Return (X, Y) of the center of cell containing provided text 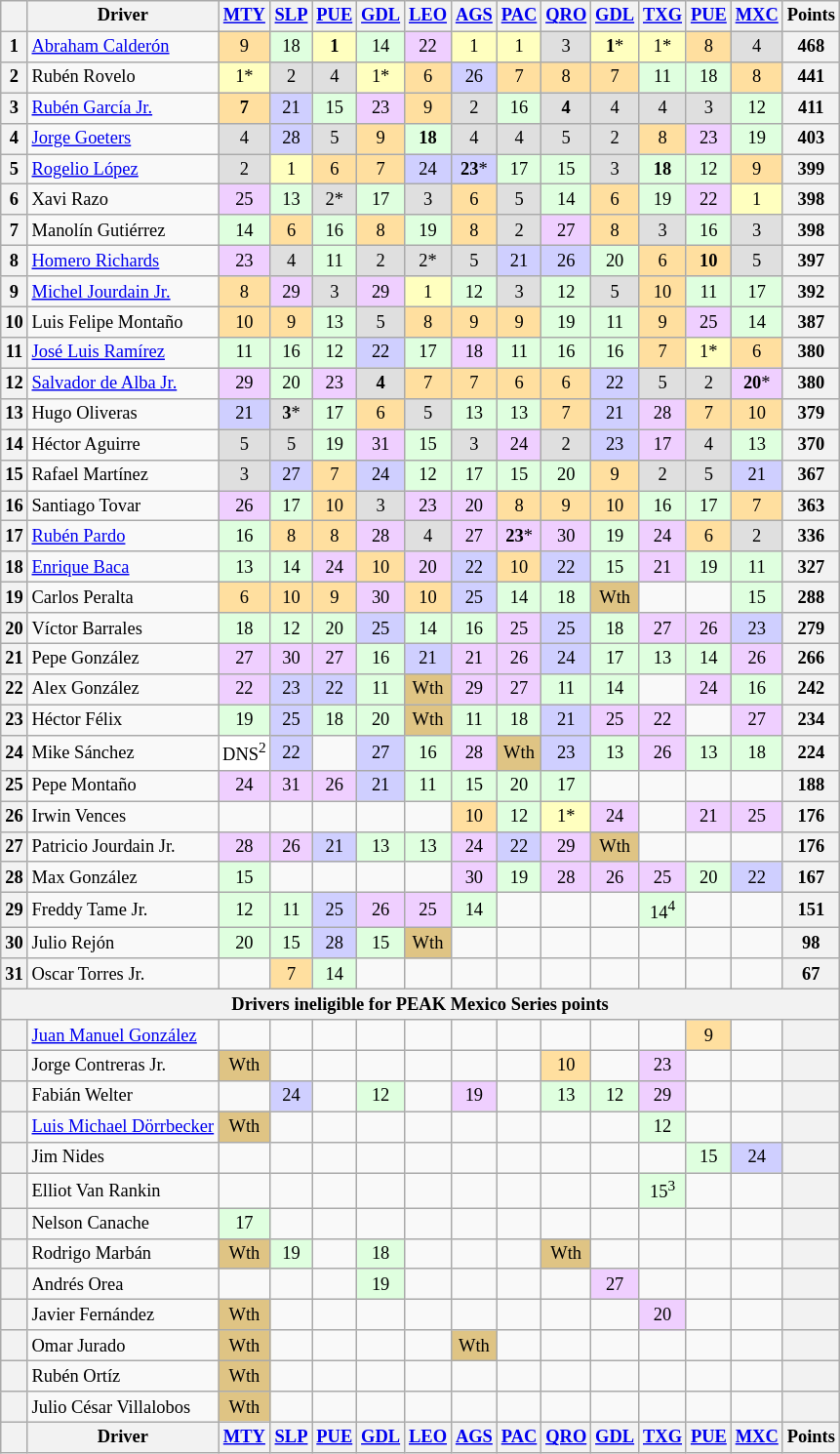
Jim Nides (123, 1157)
Omar Jurado (123, 1345)
Salvador de Alba Jr. (123, 383)
98 (811, 943)
Rubén Rovelo (123, 78)
Andrés Orea (123, 1284)
Héctor Aguirre (123, 445)
392 (811, 291)
Jorge Goeters (123, 139)
Pepe Montaño (123, 787)
336 (811, 537)
Hugo Oliveras (123, 414)
224 (811, 753)
411 (811, 107)
Homero Richards (123, 262)
188 (811, 787)
242 (811, 689)
Rubén García Jr. (123, 107)
Alex González (123, 689)
Julio César Villalobos (123, 1407)
Héctor Félix (123, 720)
234 (811, 720)
Elliot Van Rankin (123, 1191)
Jorge Contreras Jr. (123, 1066)
Javier Fernández (123, 1315)
399 (811, 170)
Fabián Welter (123, 1097)
Oscar Torres Jr. (123, 974)
Xavi Razo (123, 199)
379 (811, 414)
Patricio Jourdain Jr. (123, 847)
Juan Manuel González (123, 1034)
Drivers ineligible for PEAK Mexico Series points (420, 1005)
Nelson Canache (123, 1224)
Rogelio López (123, 170)
Víctor Barrales (123, 628)
Max González (123, 878)
Rubén Ortíz (123, 1376)
367 (811, 474)
370 (811, 445)
Pepe González (123, 660)
Rubén Pardo (123, 537)
Luis Felipe Montaño (123, 322)
279 (811, 628)
3* (291, 414)
67 (811, 974)
153 (663, 1191)
Luis Michael Dörrbecker (123, 1126)
151 (811, 910)
Enrique Baca (123, 568)
Mike Sánchez (123, 753)
144 (663, 910)
387 (811, 322)
363 (811, 505)
DNS2 (245, 753)
468 (811, 47)
288 (811, 597)
José Luis Ramírez (123, 353)
327 (811, 568)
Freddy Tame Jr. (123, 910)
Manolín Gutiérrez (123, 230)
Abraham Calderón (123, 47)
Irwin Vences (123, 816)
403 (811, 139)
Rodrigo Marbán (123, 1253)
Santiago Tovar (123, 505)
397 (811, 262)
167 (811, 878)
Carlos Peralta (123, 597)
Rafael Martínez (123, 474)
266 (811, 660)
Michel Jourdain Jr. (123, 291)
20* (757, 383)
441 (811, 78)
Julio Rejón (123, 943)
